Search for the cell housing the specified text and yield its (x, y) center coordinate. 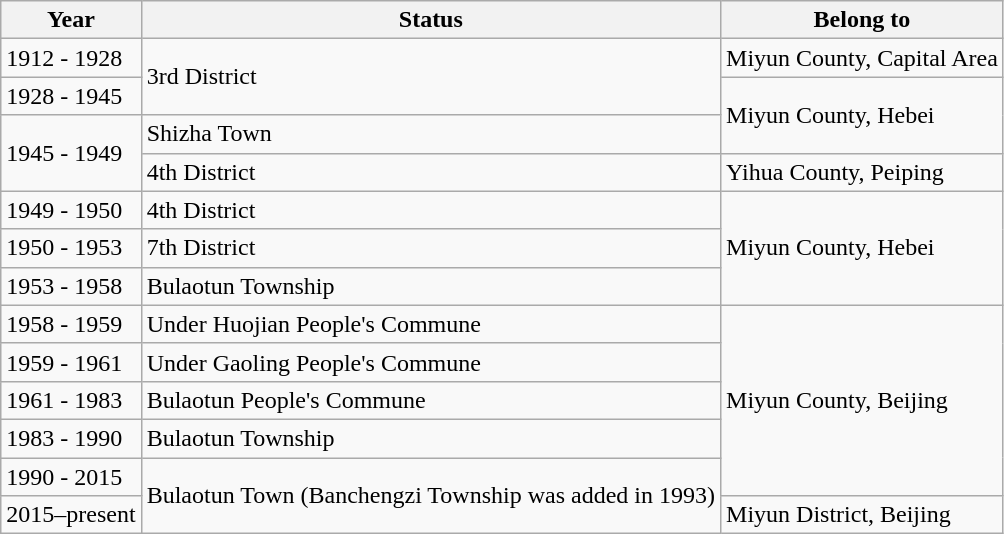
Bulaotun Town (Banchengzi Township was added in 1993) (430, 496)
Year (71, 20)
1990 - 2015 (71, 477)
Miyun County, Beijing (862, 400)
Under Gaoling People's Commune (430, 362)
1959 - 1961 (71, 362)
1983 - 1990 (71, 438)
Miyun District, Beijing (862, 515)
1961 - 1983 (71, 400)
3rd District (430, 77)
Miyun County, Capital Area (862, 58)
1953 - 1958 (71, 286)
Status (430, 20)
1912 - 1928 (71, 58)
1950 - 1953 (71, 248)
1945 - 1949 (71, 153)
Bulaotun People's Commune (430, 400)
Belong to (862, 20)
Shizha Town (430, 134)
Under Huojian People's Commune (430, 324)
Yihua County, Peiping (862, 172)
1958 - 1959 (71, 324)
1928 - 1945 (71, 96)
2015–present (71, 515)
7th District (430, 248)
1949 - 1950 (71, 210)
